Find where the given text appears and provide that cell's center as (x, y) coordinate. 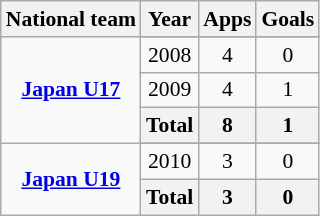
2008 (170, 55)
8 (227, 126)
2009 (170, 90)
Year (170, 19)
Apps (227, 19)
Goals (288, 19)
2010 (170, 162)
Japan U19 (71, 180)
Japan U17 (71, 90)
National team (71, 19)
